Output the [x, y] coordinate of the center of the cell containing the given text.  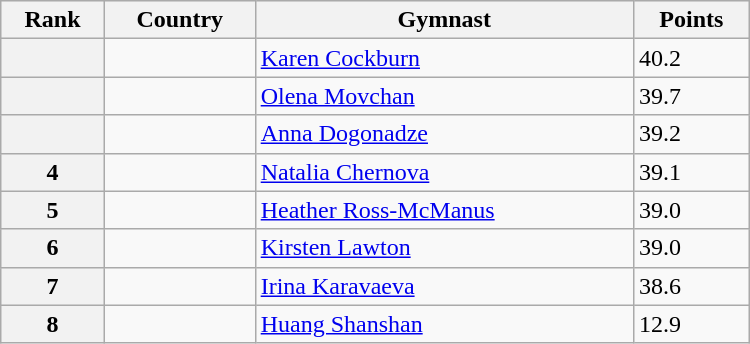
Huang Shanshan [444, 324]
5 [53, 210]
Country [180, 20]
12.9 [691, 324]
39.7 [691, 96]
Rank [53, 20]
4 [53, 172]
39.2 [691, 134]
8 [53, 324]
Olena Movchan [444, 96]
6 [53, 248]
Anna Dogonadze [444, 134]
Gymnast [444, 20]
Kirsten Lawton [444, 248]
Points [691, 20]
40.2 [691, 58]
Natalia Chernova [444, 172]
Heather Ross-McManus [444, 210]
7 [53, 286]
Karen Cockburn [444, 58]
39.1 [691, 172]
38.6 [691, 286]
Irina Karavaeva [444, 286]
